Identify which cell holds the provided text, then report its (X, Y) central coordinate. 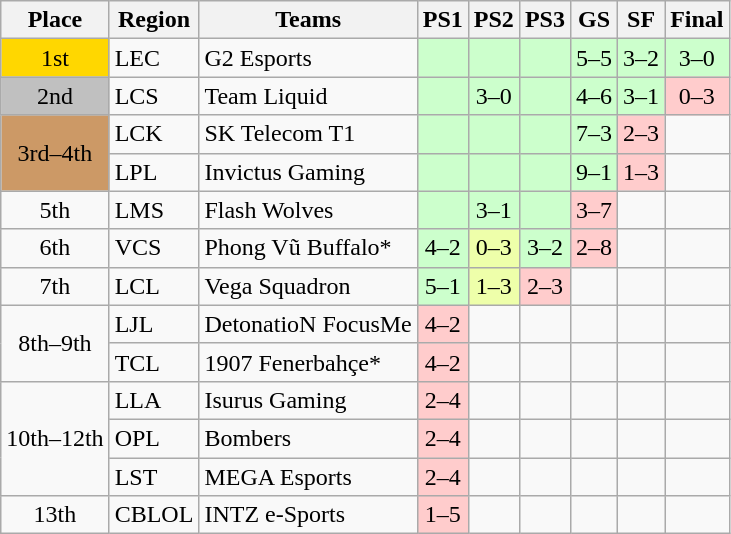
PS1 (442, 20)
OPL (154, 438)
5th (55, 210)
2nd (55, 96)
Place (55, 20)
LEC (154, 58)
10th–12th (55, 438)
LJL (154, 324)
5–5 (594, 58)
5–1 (442, 286)
LCK (154, 134)
TCL (154, 362)
3rd–4th (55, 153)
1–5 (442, 515)
LPL (154, 172)
CBLOL (154, 515)
1st (55, 58)
LST (154, 477)
Team Liquid (308, 96)
LCL (154, 286)
2–8 (594, 248)
Isurus Gaming (308, 400)
Phong Vũ Buffalo* (308, 248)
INTZ e-Sports (308, 515)
Invictus Gaming (308, 172)
7–3 (594, 134)
9–1 (594, 172)
13th (55, 515)
VCS (154, 248)
6th (55, 248)
LCS (154, 96)
PS3 (544, 20)
LMS (154, 210)
MEGA Esports (308, 477)
GS (594, 20)
8th–9th (55, 343)
Flash Wolves (308, 210)
SF (642, 20)
PS2 (494, 20)
LLA (154, 400)
Bombers (308, 438)
7th (55, 286)
3–7 (594, 210)
1907 Fenerbahçe* (308, 362)
Region (154, 20)
G2 Esports (308, 58)
DetonatioN FocusMe (308, 324)
SK Telecom T1 (308, 134)
Final (697, 20)
Teams (308, 20)
4–6 (594, 96)
Vega Squadron (308, 286)
